From the cell containing the given text, extract its center point as [x, y] coordinate. 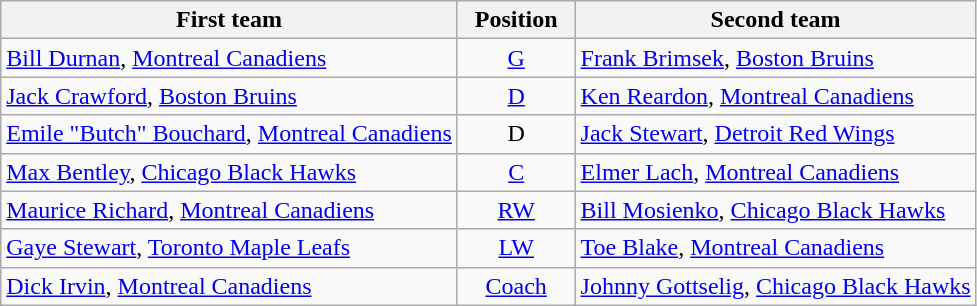
Toe Blake, Montreal Canadiens [776, 248]
C [516, 172]
Jack Crawford, Boston Bruins [230, 96]
Elmer Lach, Montreal Canadiens [776, 172]
Second team [776, 20]
Frank Brimsek, Boston Bruins [776, 58]
LW [516, 248]
Dick Irvin, Montreal Canadiens [230, 286]
Jack Stewart, Detroit Red Wings [776, 134]
Gaye Stewart, Toronto Maple Leafs [230, 248]
Ken Reardon, Montreal Canadiens [776, 96]
Bill Mosienko, Chicago Black Hawks [776, 210]
First team [230, 20]
RW [516, 210]
Johnny Gottselig, Chicago Black Hawks [776, 286]
Maurice Richard, Montreal Canadiens [230, 210]
Emile "Butch" Bouchard, Montreal Canadiens [230, 134]
G [516, 58]
Max Bentley, Chicago Black Hawks [230, 172]
Position [516, 20]
Bill Durnan, Montreal Canadiens [230, 58]
Coach [516, 286]
